Identify which cell holds the provided text, then report its (x, y) central coordinate. 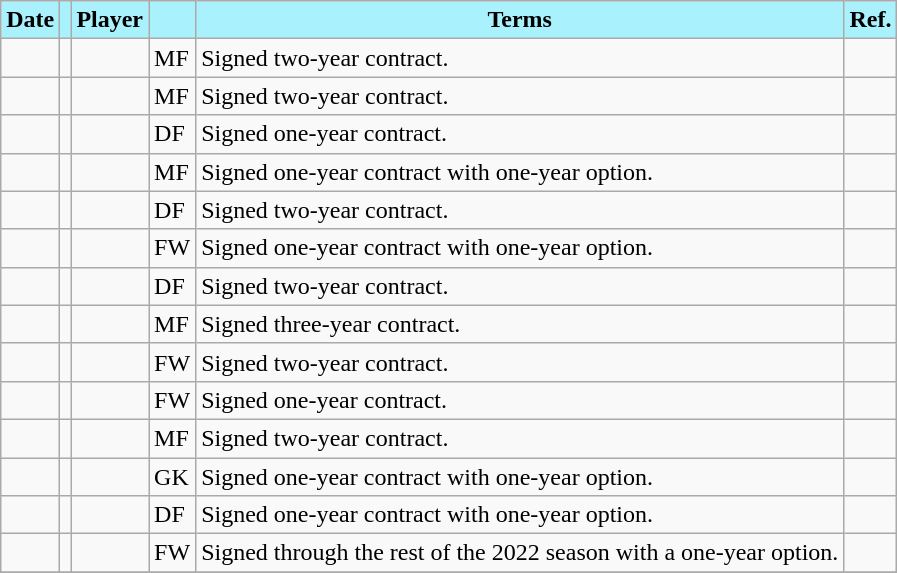
Ref. (870, 20)
Date (30, 20)
Terms (520, 20)
Signed three-year contract. (520, 324)
Signed through the rest of the 2022 season with a one-year option. (520, 553)
GK (172, 477)
Player (110, 20)
